For the text-containing cell, return its midpoint in [x, y] coordinate format. 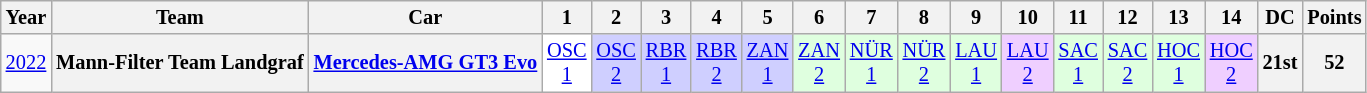
12 [1128, 17]
52 [1334, 63]
14 [1232, 17]
5 [768, 17]
21st [1280, 63]
3 [666, 17]
SAC2 [1128, 63]
4 [716, 17]
Mann-Filter Team Landgraf [180, 63]
10 [1028, 17]
ZAN1 [768, 63]
6 [819, 17]
RBR2 [716, 63]
1 [566, 17]
2 [616, 17]
ZAN2 [819, 63]
HOC2 [1232, 63]
2022 [26, 63]
OSC2 [616, 63]
RBR1 [666, 63]
Mercedes-AMG GT3 Evo [426, 63]
OSC1 [566, 63]
Team [180, 17]
Year [26, 17]
DC [1280, 17]
11 [1078, 17]
Car [426, 17]
9 [976, 17]
Points [1334, 17]
NÜR1 [872, 63]
NÜR2 [924, 63]
LAU1 [976, 63]
LAU2 [1028, 63]
HOC1 [1178, 63]
SAC1 [1078, 63]
7 [872, 17]
13 [1178, 17]
8 [924, 17]
